Identify which cell holds the provided text, then report its [X, Y] central coordinate. 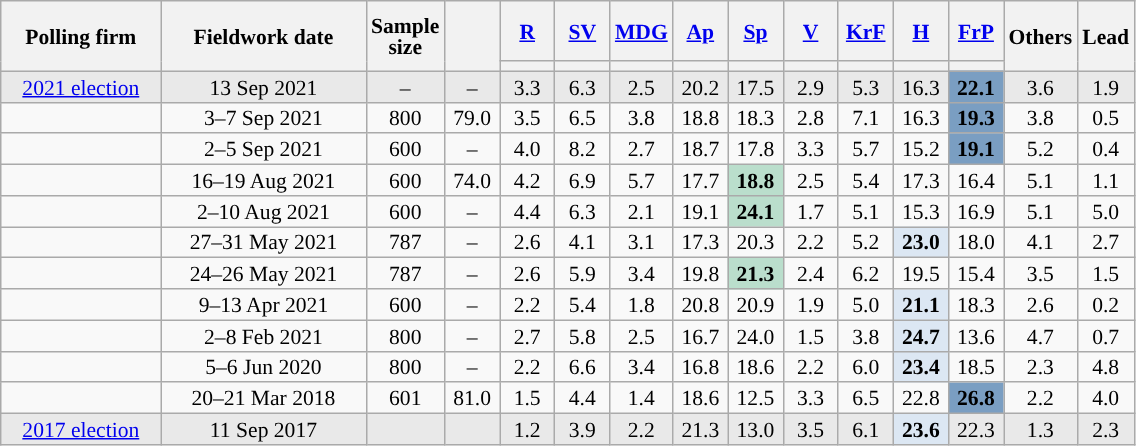
2.4 [810, 274]
3.1 [642, 242]
Ap [700, 31]
2–8 Feb 2021 [264, 336]
0.4 [1106, 150]
Sp [756, 31]
R [528, 31]
601 [405, 398]
81.0 [472, 398]
22.3 [976, 430]
24.0 [756, 336]
3–7 Sep 2021 [264, 118]
24.7 [920, 336]
16.8 [700, 366]
13 Sep 2021 [264, 86]
27–31 May 2021 [264, 242]
Lead [1106, 36]
24.1 [756, 212]
26.8 [976, 398]
6.2 [866, 274]
1.8 [642, 304]
21.1 [920, 304]
7.1 [866, 118]
20.3 [756, 242]
17.5 [756, 86]
15.4 [976, 274]
Polling firm [81, 36]
19.5 [920, 274]
5.9 [582, 274]
V [810, 31]
74.0 [472, 180]
23.6 [920, 430]
2.9 [810, 86]
1.3 [1041, 430]
16.9 [976, 212]
19.8 [700, 274]
6.0 [866, 366]
23.4 [920, 366]
1.2 [528, 430]
13.0 [756, 430]
20–21 Mar 2018 [264, 398]
5.8 [582, 336]
18.5 [976, 366]
1.7 [810, 212]
15.3 [920, 212]
79.0 [472, 118]
MDG [642, 31]
4.8 [1106, 366]
9–13 Apr 2021 [264, 304]
0.7 [1106, 336]
2–10 Aug 2021 [264, 212]
20.9 [756, 304]
20.2 [700, 86]
0.2 [1106, 304]
Fieldwork date [264, 36]
FrP [976, 31]
2–5 Sep 2021 [264, 150]
2.1 [642, 212]
11 Sep 2017 [264, 430]
18.0 [976, 242]
Samplesize [405, 36]
1.1 [1106, 180]
17.7 [700, 180]
15.2 [920, 150]
13.6 [976, 336]
1.4 [642, 398]
0.5 [1106, 118]
2.8 [810, 118]
12.5 [756, 398]
H [920, 31]
6.9 [582, 180]
20.8 [700, 304]
Others [1041, 36]
16.7 [700, 336]
24–26 May 2021 [264, 274]
19.3 [976, 118]
6.6 [582, 366]
22.1 [976, 86]
2017 election [81, 430]
18.7 [700, 150]
17.8 [756, 150]
6.1 [866, 430]
16–19 Aug 2021 [264, 180]
22.8 [920, 398]
23.0 [920, 242]
5.3 [866, 86]
2021 election [81, 86]
4.2 [528, 180]
8.2 [582, 150]
3.9 [582, 430]
3.6 [1041, 86]
16.4 [976, 180]
KrF [866, 31]
4.7 [1041, 336]
SV [582, 31]
5–6 Jun 2020 [264, 366]
